From the cell containing the given text, extract its center point as [X, Y] coordinate. 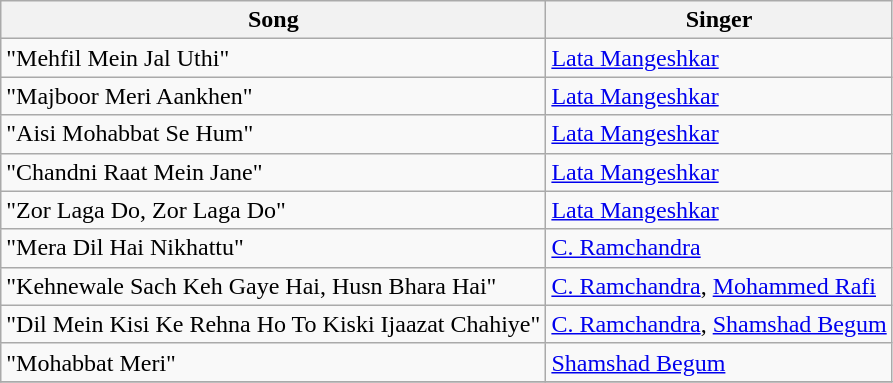
"Kehnewale Sach Keh Gaye Hai, Husn Bhara Hai" [274, 286]
Singer [719, 20]
"Mohabbat Meri" [274, 362]
"Chandni Raat Mein Jane" [274, 172]
"Majboor Meri Aankhen" [274, 96]
"Aisi Mohabbat Se Hum" [274, 134]
"Dil Mein Kisi Ke Rehna Ho To Kiski Ijaazat Chahiye" [274, 324]
C. Ramchandra, Shamshad Begum [719, 324]
"Mera Dil Hai Nikhattu" [274, 248]
Shamshad Begum [719, 362]
"Mehfil Mein Jal Uthi" [274, 58]
C. Ramchandra [719, 248]
C. Ramchandra, Mohammed Rafi [719, 286]
"Zor Laga Do, Zor Laga Do" [274, 210]
Song [274, 20]
